Return the [X, Y] coordinate for the center point of the cell that contains the specified text.  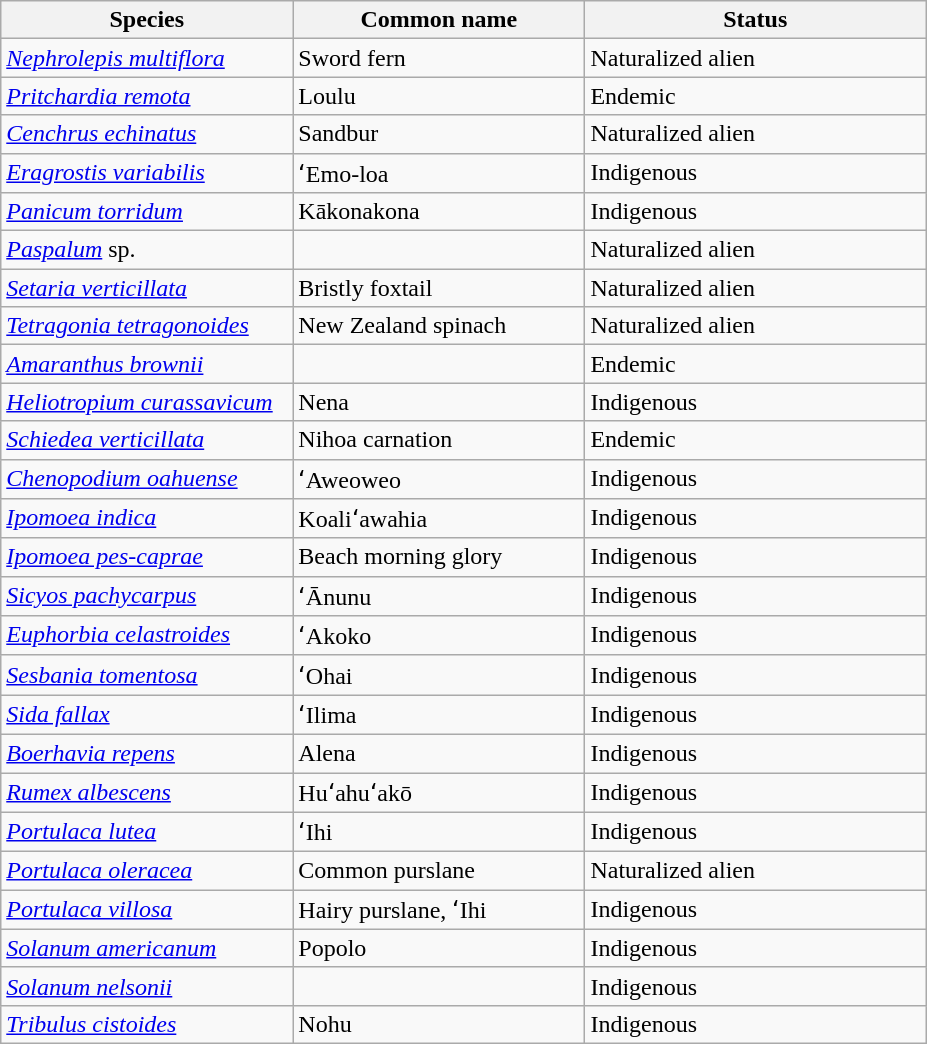
ʻAkoko [439, 636]
Paspalum sp. [147, 250]
Nena [439, 402]
Chenopodium oahuense [147, 479]
Cenchrus echinatus [147, 134]
Tetragonia tetragonoides [147, 326]
Euphorbia celastroides [147, 636]
Setaria verticillata [147, 288]
ʻIhi [439, 832]
Kākonakona [439, 212]
Portulaca lutea [147, 832]
ʻAweoweo [439, 479]
Koaliʻawahia [439, 519]
Sida fallax [147, 715]
Popolo [439, 948]
Nihoa carnation [439, 440]
Pritchardia remota [147, 96]
ʻEmo-loa [439, 173]
Amaranthus brownii [147, 364]
Huʻahuʻakō [439, 792]
New Zealand spinach [439, 326]
Sesbania tomentosa [147, 675]
Ipomoea indica [147, 519]
Sicyos pachycarpus [147, 596]
ʻOhai [439, 675]
Sandbur [439, 134]
Portulaca oleracea [147, 871]
Portulaca villosa [147, 910]
Schiedea verticillata [147, 440]
Nephrolepis multiflora [147, 58]
Alena [439, 753]
Heliotropium curassavicum [147, 402]
Ipomoea pes-caprae [147, 557]
ʻĀnunu [439, 596]
Solanum americanum [147, 948]
Species [147, 20]
Panicum torridum [147, 212]
Common purslane [439, 871]
ʻIlima [439, 715]
Boerhavia repens [147, 753]
Sword fern [439, 58]
Bristly foxtail [439, 288]
Solanum nelsonii [147, 986]
Status [756, 20]
Rumex albescens [147, 792]
Hairy purslane, ʻIhi [439, 910]
Beach morning glory [439, 557]
Eragrostis variabilis [147, 173]
Common name [439, 20]
Loulu [439, 96]
Tribulus cistoides [147, 1024]
Nohu [439, 1024]
